Detect which cell encompasses the target text, then output its (x, y) center coordinate. 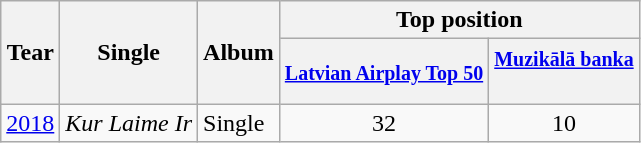
Kur Laime Ir (129, 123)
Album (239, 52)
Top position (459, 20)
10 (564, 123)
32 (384, 123)
Latvian Airplay Top 50 (384, 72)
Tear (30, 52)
Muzikālā banka (564, 72)
2018 (30, 123)
